Output the (X, Y) coordinate of the center of the cell containing the given text.  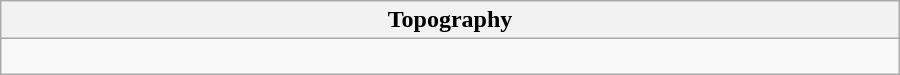
Topography (450, 20)
